Scan for the cell matching the given text and deliver its [X, Y] coordinate at center. 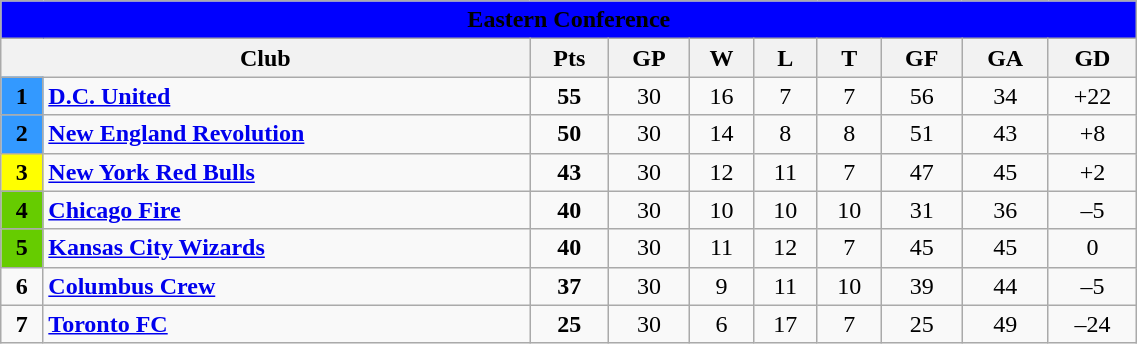
L [785, 58]
37 [570, 286]
2 [22, 134]
31 [922, 210]
50 [570, 134]
Kansas City Wizards [286, 248]
9 [721, 286]
Chicago Fire [286, 210]
1 [22, 96]
Columbus Crew [286, 286]
55 [570, 96]
D.C. United [286, 96]
+2 [1092, 172]
44 [1005, 286]
Club [266, 58]
36 [1005, 210]
–24 [1092, 324]
51 [922, 134]
T [849, 58]
56 [922, 96]
+22 [1092, 96]
Toronto FC [286, 324]
GD [1092, 58]
47 [922, 172]
49 [1005, 324]
Pts [570, 58]
Eastern Conference [569, 20]
5 [22, 248]
4 [22, 210]
17 [785, 324]
W [721, 58]
New England Revolution [286, 134]
16 [721, 96]
+8 [1092, 134]
New York Red Bulls [286, 172]
GP [650, 58]
14 [721, 134]
3 [22, 172]
GF [922, 58]
GA [1005, 58]
34 [1005, 96]
39 [922, 286]
0 [1092, 248]
